Determine the [x, y] coordinate at the center of the cell enclosing the given text.  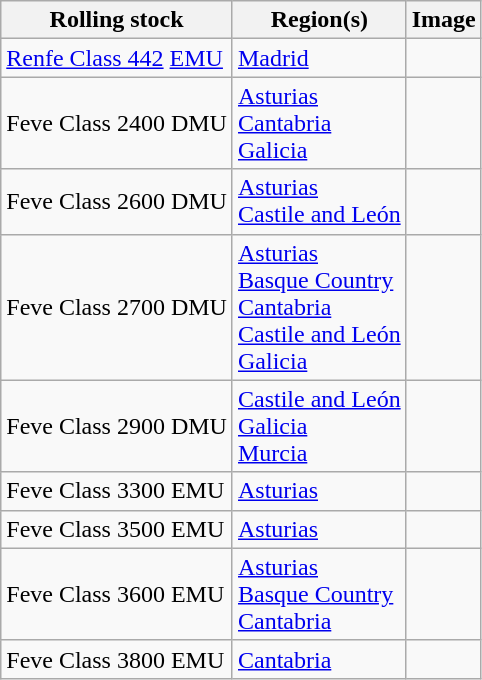
AsturiasBasque CountryCantabria [319, 594]
Image [444, 20]
Rolling stock [117, 20]
Madrid [319, 58]
Feve Class 3300 EMU [117, 491]
Feve Class 3600 EMU [117, 594]
Feve Class 2900 DMU [117, 426]
Region(s) [319, 20]
Feve Class 3500 EMU [117, 529]
Renfe Class 442 EMU [117, 58]
Castile and LeónGaliciaMurcia [319, 426]
Feve Class 2700 DMU [117, 307]
AsturiasCastile and León [319, 202]
Feve Class 2400 DMU [117, 123]
Feve Class 3800 EMU [117, 659]
AsturiasCantabriaGalicia [319, 123]
Feve Class 2600 DMU [117, 202]
AsturiasBasque CountryCantabriaCastile and LeónGalicia [319, 307]
Cantabria [319, 659]
